From the cell containing the given text, extract its center point as (x, y) coordinate. 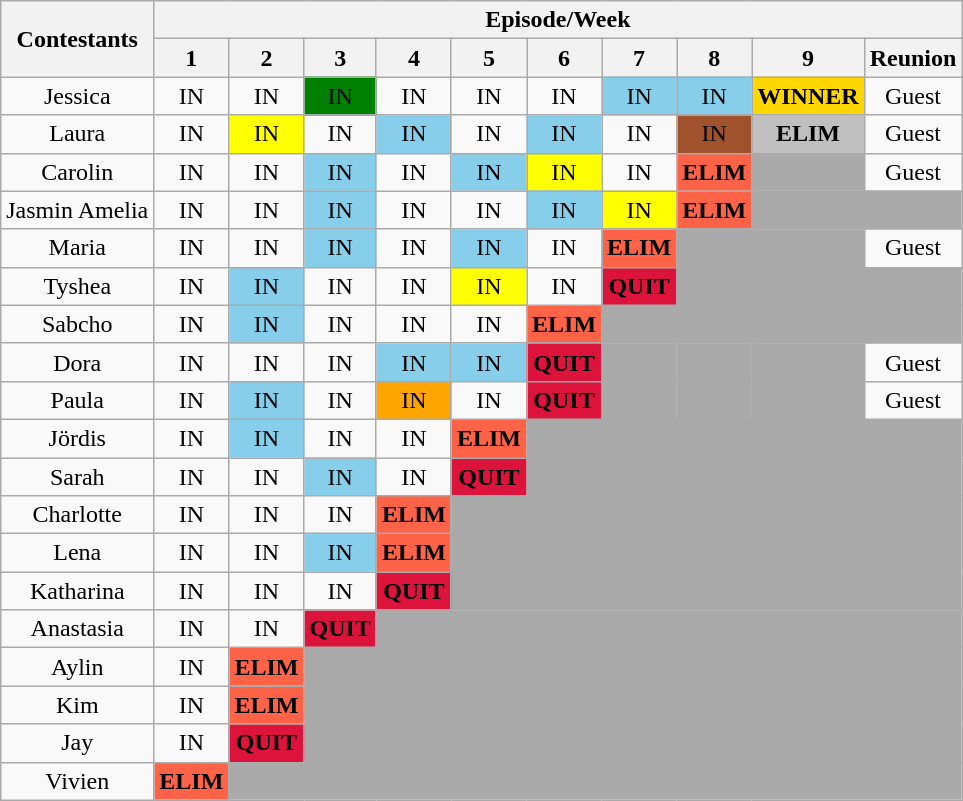
Tyshea (78, 286)
Katharina (78, 591)
4 (414, 58)
Dora (78, 362)
Paula (78, 400)
Sabcho (78, 324)
Lena (78, 553)
7 (640, 58)
8 (714, 58)
Jessica (78, 96)
Laura (78, 134)
Sarah (78, 477)
Reunion (913, 58)
Aylin (78, 667)
1 (192, 58)
6 (564, 58)
5 (488, 58)
Vivien (78, 781)
2 (266, 58)
Maria (78, 248)
Carolin (78, 172)
Jay (78, 743)
9 (808, 58)
Kim (78, 705)
Anastasia (78, 629)
WINNER (808, 96)
3 (340, 58)
Contestants (78, 39)
Episode/Week (558, 20)
Jördis (78, 438)
Charlotte (78, 515)
Jasmin Amelia (78, 210)
